Search for the cell housing the specified text and yield its (X, Y) center coordinate. 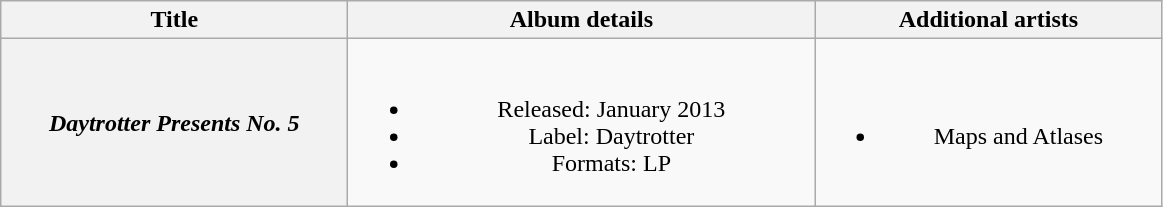
Title (174, 20)
Daytrotter Presents No. 5 (174, 122)
Album details (582, 20)
Additional artists (988, 20)
Released: January 2013Label: DaytrotterFormats: LP (582, 122)
Maps and Atlases (988, 122)
